For the text-containing cell, return its midpoint in (X, Y) coordinate format. 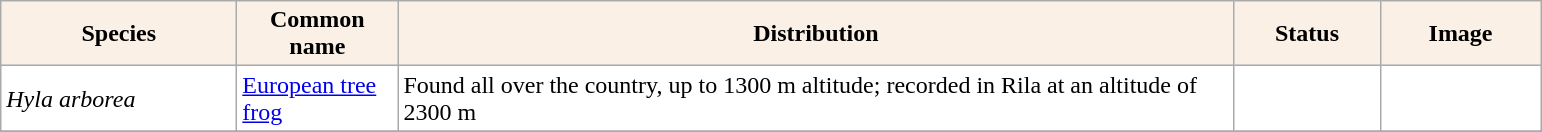
Distribution (816, 34)
Common name (318, 34)
Hyla arborea (119, 98)
Image (1460, 34)
Status (1307, 34)
European tree frog (318, 98)
Found all over the country, up to 1300 m altitude; recorded in Rila at an altitude of 2300 m (816, 98)
Species (119, 34)
